Search for the cell housing the specified text and yield its [x, y] center coordinate. 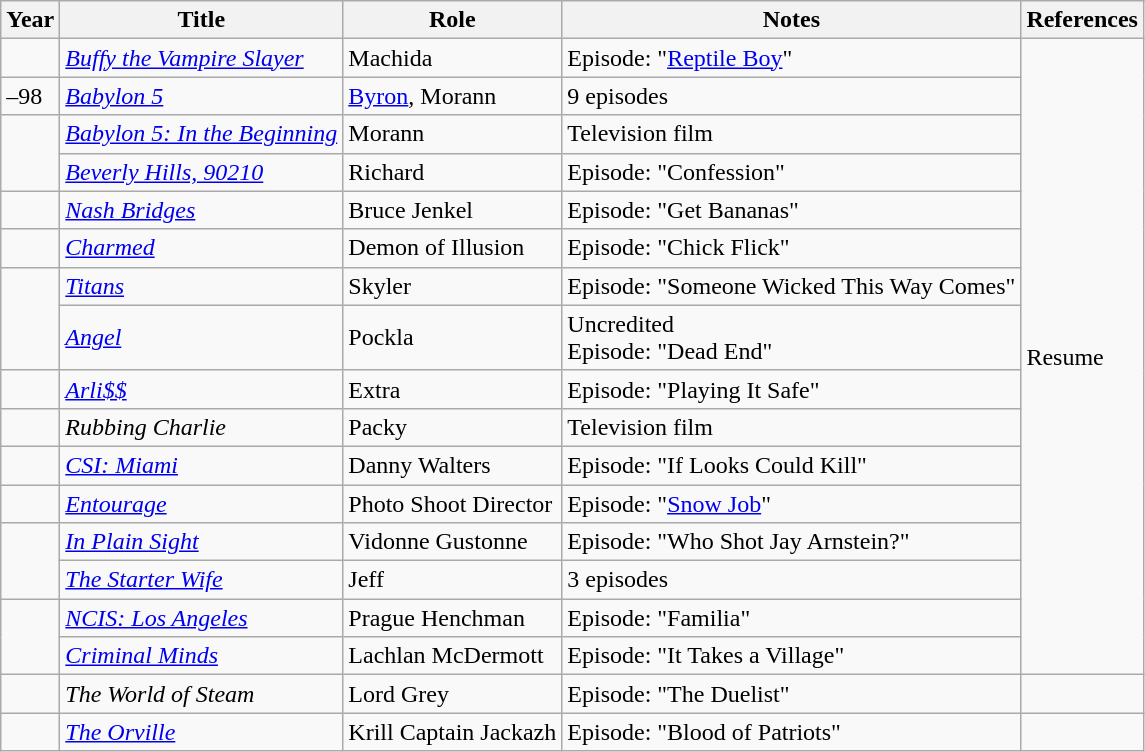
Episode: "Confession" [792, 172]
Notes [792, 20]
Year [30, 20]
Episode: "Chick Flick" [792, 248]
Lord Grey [452, 694]
The Starter Wife [202, 580]
Episode: "Playing It Safe" [792, 389]
Entourage [202, 503]
Buffy the Vampire Slayer [202, 58]
In Plain Sight [202, 542]
Krill Captain Jackazh [452, 732]
Role [452, 20]
Episode: "Blood of Patriots" [792, 732]
Babylon 5: In the Beginning [202, 134]
Rubbing Charlie [202, 427]
Titans [202, 286]
NCIS: Los Angeles [202, 618]
UncreditedEpisode: "Dead End" [792, 338]
The World of Steam [202, 694]
Extra [452, 389]
The Orville [202, 732]
References [1082, 20]
Prague Henchman [452, 618]
Byron, Morann [452, 96]
Episode: "Get Bananas" [792, 210]
Criminal Minds [202, 656]
Charmed [202, 248]
Arli$$ [202, 389]
Morann [452, 134]
–98 [30, 96]
Babylon 5 [202, 96]
Demon of Illusion [452, 248]
Episode: "Familia" [792, 618]
Episode: "If Looks Could Kill" [792, 465]
CSI: Miami [202, 465]
Episode: "Snow Job" [792, 503]
Beverly Hills, 90210 [202, 172]
Jeff [452, 580]
Vidonne Gustonne [452, 542]
Skyler [452, 286]
Packy [452, 427]
Resume [1082, 357]
Episode: "Who Shot Jay Arnstein?" [792, 542]
Episode: "Reptile Boy" [792, 58]
Bruce Jenkel [452, 210]
Pockla [452, 338]
3 episodes [792, 580]
Richard [452, 172]
Photo Shoot Director [452, 503]
Danny Walters [452, 465]
Episode: "It Takes a Village" [792, 656]
Title [202, 20]
Episode: "The Duelist" [792, 694]
Machida [452, 58]
Nash Bridges [202, 210]
Lachlan McDermott [452, 656]
Angel [202, 338]
Episode: "Someone Wicked This Way Comes" [792, 286]
9 episodes [792, 96]
